Capture the cell that displays the provided text and extract its [x, y] central coordinate. 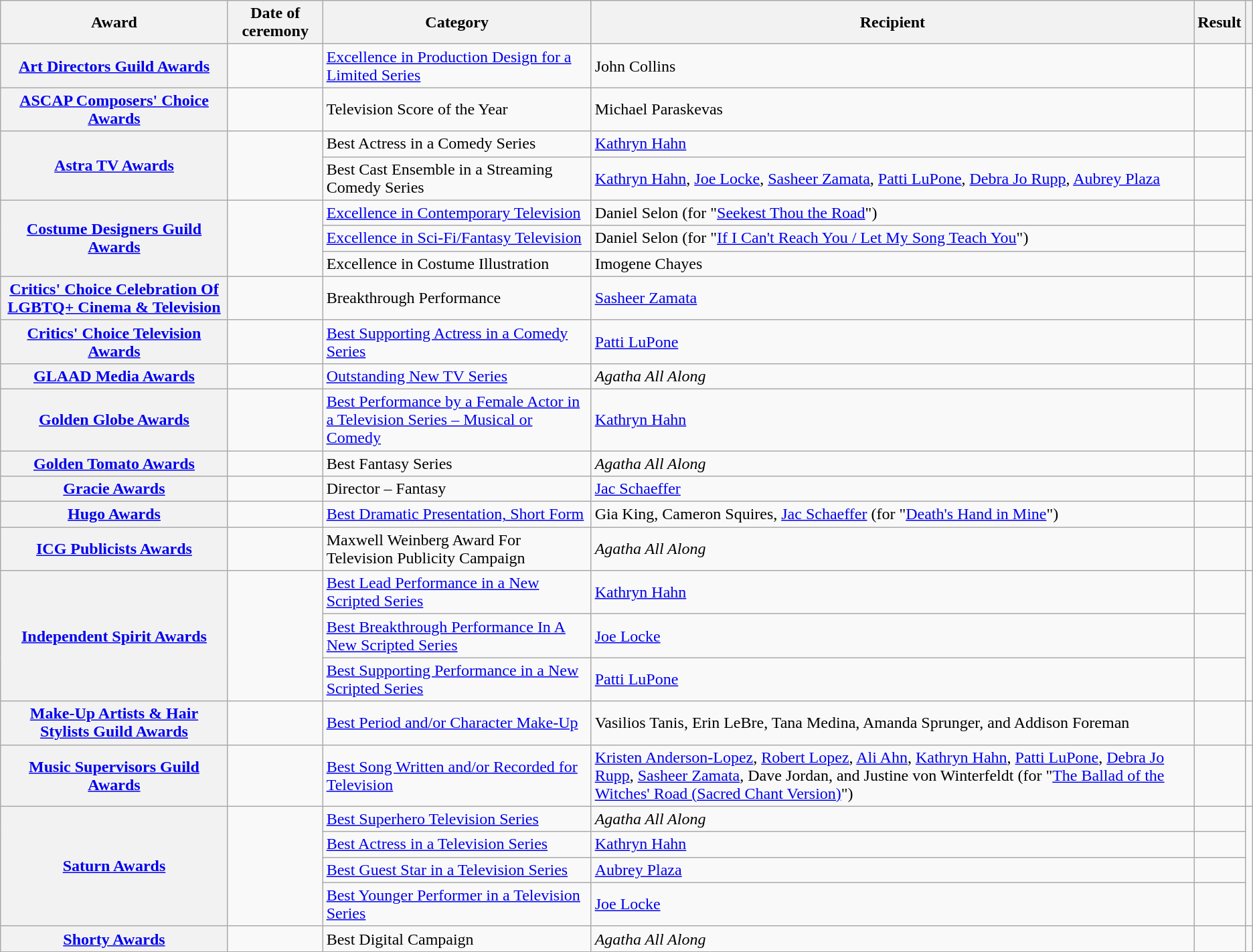
Best Younger Performer in a Television Series [456, 905]
Outstanding New TV Series [456, 376]
Recipient [893, 23]
John Collins [893, 66]
Best Period and/or Character Make-Up [456, 723]
Costume Designers Guild Awards [114, 238]
Excellence in Costume Illustration [456, 264]
Sasheer Zamata [893, 298]
Daniel Selon (for "Seekest Thou the Road") [893, 213]
ICG Publicists Awards [114, 549]
Best Digital Campaign [456, 939]
ASCAP Composers' Choice Awards [114, 110]
Best Breakthrough Performance In A New Scripted Series [456, 636]
Golden Globe Awards [114, 419]
Date of ceremony [275, 23]
Best Actress in a Comedy Series [456, 144]
Saturn Awards [114, 866]
Best Superhero Television Series [456, 819]
Imogene Chayes [893, 264]
Best Performance by a Female Actor in a Television Series – Musical or Comedy [456, 419]
Result [1220, 23]
Best Supporting Actress in a Comedy Series [456, 341]
Best Lead Performance in a New Scripted Series [456, 593]
Art Directors Guild Awards [114, 66]
Golden Tomato Awards [114, 464]
Excellence in Sci-Fi/Fantasy Television [456, 238]
Kathryn Hahn, Joe Locke, Sasheer Zamata, Patti LuPone, Debra Jo Rupp, Aubrey Plaza [893, 178]
Award [114, 23]
Shorty Awards [114, 939]
Critics' Choice Celebration Of LGBTQ+ Cinema & Television [114, 298]
GLAAD Media Awards [114, 376]
Television Score of the Year [456, 110]
Jac Schaeffer [893, 489]
Gia King, Cameron Squires, Jac Schaeffer (for "Death's Hand in Mine") [893, 514]
Maxwell Weinberg Award For Television Publicity Campaign [456, 549]
Gracie Awards [114, 489]
Hugo Awards [114, 514]
Excellence in Production Design for a Limited Series [456, 66]
Independent Spirit Awards [114, 636]
Astra TV Awards [114, 166]
Michael Paraskevas [893, 110]
Excellence in Contemporary Television [456, 213]
Make-Up Artists & Hair Stylists Guild Awards [114, 723]
Category [456, 23]
Aubrey Plaza [893, 870]
Best Actress in a Television Series [456, 844]
Best Dramatic Presentation, Short Form [456, 514]
Best Fantasy Series [456, 464]
Best Song Written and/or Recorded for Television [456, 775]
Music Supervisors Guild Awards [114, 775]
Director – Fantasy [456, 489]
Vasilios Tanis, Erin LeBre, Tana Medina, Amanda Sprunger, and Addison Foreman [893, 723]
Best Guest Star in a Television Series [456, 870]
Critics' Choice Television Awards [114, 341]
Best Cast Ensemble in a Streaming Comedy Series [456, 178]
Breakthrough Performance [456, 298]
Daniel Selon (for "If I Can't Reach You / Let My Song Teach You") [893, 238]
Best Supporting Performance in a New Scripted Series [456, 680]
